Pinpoint the cell where the given text exists, returning its (x, y) midpoint coordinate. 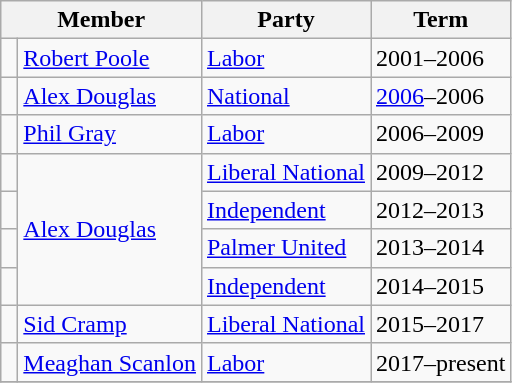
National (286, 96)
2015–2017 (440, 324)
Sid Cramp (110, 324)
Term (440, 20)
2001–2006 (440, 58)
Phil Gray (110, 134)
Party (286, 20)
Palmer United (286, 248)
Member (102, 20)
2009–2012 (440, 172)
2014–2015 (440, 286)
Robert Poole (110, 58)
Meaghan Scanlon (110, 362)
2012–2013 (440, 210)
2013–2014 (440, 248)
2017–present (440, 362)
2006–2009 (440, 134)
2006–2006 (440, 96)
